Capture the cell that displays the provided text and extract its [X, Y] central coordinate. 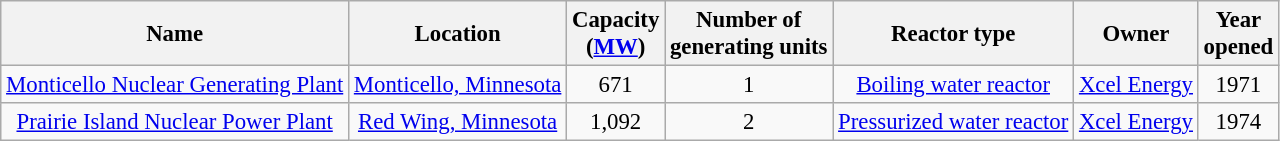
Yearopened [1238, 34]
671 [616, 85]
Capacity(MW) [616, 34]
Pressurized water reactor [954, 122]
1,092 [616, 122]
Number of generating units [749, 34]
Red Wing, Minnesota [458, 122]
Monticello Nuclear Generating Plant [175, 85]
Location [458, 34]
1 [749, 85]
Monticello, Minnesota [458, 85]
Name [175, 34]
Reactor type [954, 34]
1974 [1238, 122]
1971 [1238, 85]
2 [749, 122]
Boiling water reactor [954, 85]
Prairie Island Nuclear Power Plant [175, 122]
Owner [1136, 34]
